Extract the [X, Y] coordinate from the center of the cell holding the provided text.  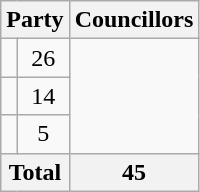
45 [134, 172]
5 [43, 134]
14 [43, 96]
Councillors [134, 20]
Party [35, 20]
26 [43, 58]
Total [35, 172]
